Provide the [x, y] coordinate of the cell's center where the given text is located.  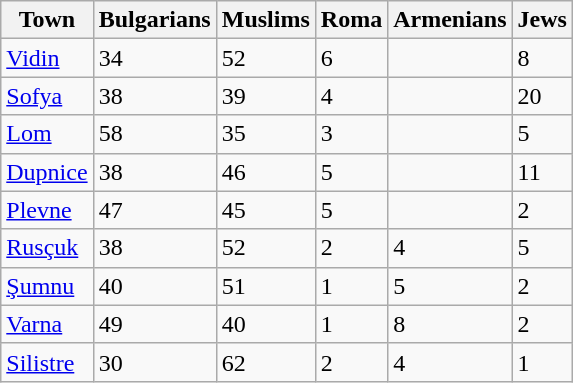
Şumnu [47, 286]
Vidin [47, 58]
Town [47, 20]
Muslims [266, 20]
39 [266, 96]
Rusçuk [47, 248]
20 [542, 96]
11 [542, 172]
Roma [351, 20]
Lom [47, 134]
45 [266, 210]
30 [154, 362]
46 [266, 172]
Jews [542, 20]
Plevne [47, 210]
34 [154, 58]
58 [154, 134]
62 [266, 362]
6 [351, 58]
Armenians [450, 20]
3 [351, 134]
51 [266, 286]
Bulgarians [154, 20]
35 [266, 134]
47 [154, 210]
Sofya [47, 96]
Varna [47, 324]
Dupnice [47, 172]
Silistre [47, 362]
49 [154, 324]
